Return the (x, y) coordinate for the center point of the cell that contains the specified text.  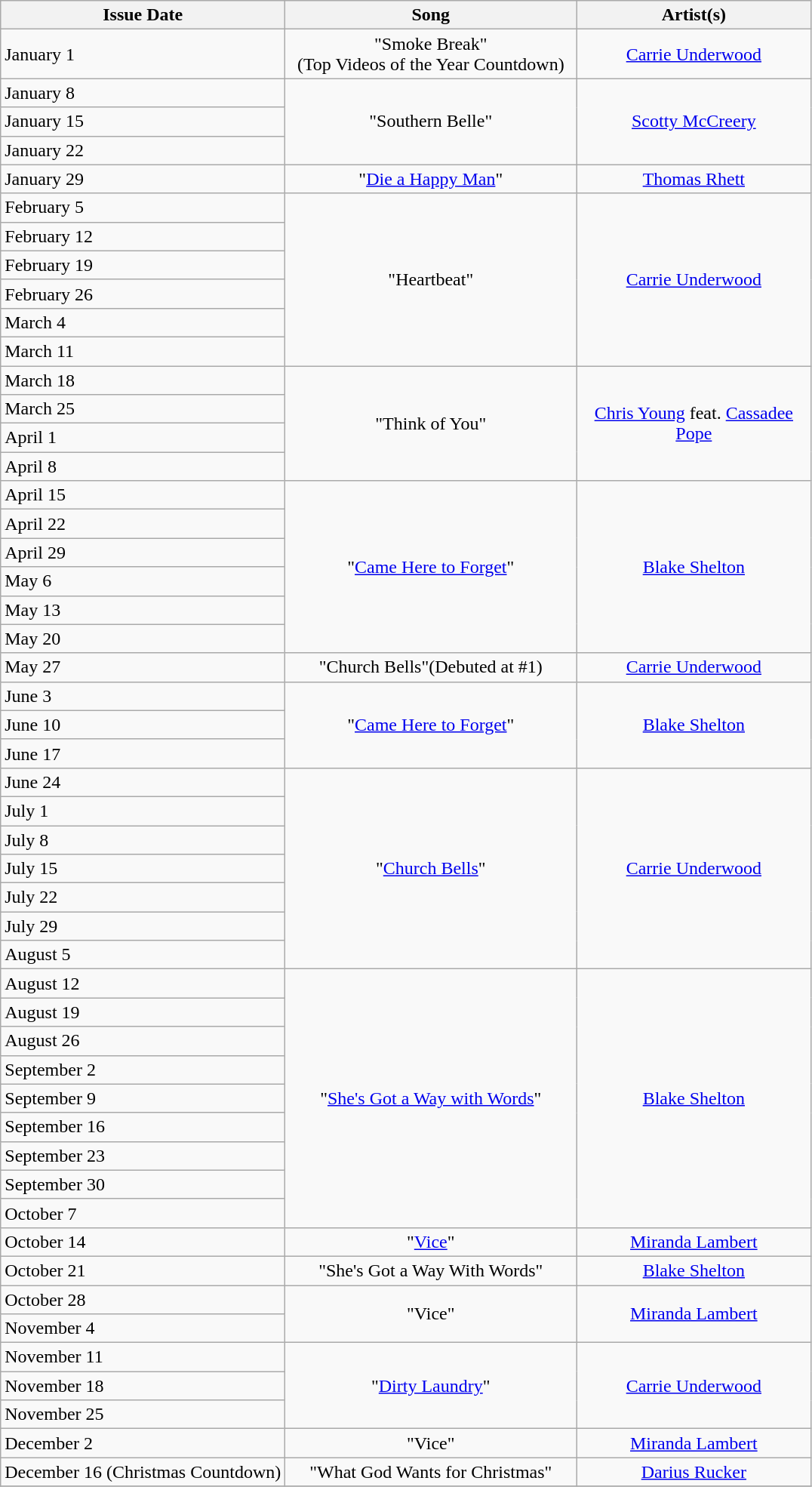
Darius Rucker (694, 1472)
May 27 (143, 667)
April 15 (143, 495)
"Church Bells" (431, 868)
February 26 (143, 294)
May 6 (143, 581)
December 2 (143, 1443)
August 5 (143, 955)
October 21 (143, 1270)
July 22 (143, 897)
Song (431, 15)
October 14 (143, 1242)
June 10 (143, 725)
Scotty McCreery (694, 122)
October 7 (143, 1213)
August 12 (143, 984)
November 18 (143, 1386)
March 25 (143, 409)
February 19 (143, 265)
November 11 (143, 1357)
June 3 (143, 696)
Artist(s) (694, 15)
August 19 (143, 1012)
"Smoke Break"(Top Videos of the Year Countdown) (431, 54)
September 30 (143, 1184)
"Southern Belle" (431, 122)
January 8 (143, 93)
"Heartbeat" (431, 279)
March 11 (143, 351)
July 1 (143, 811)
July 15 (143, 869)
October 28 (143, 1299)
Issue Date (143, 15)
March 4 (143, 322)
August 26 (143, 1041)
January 22 (143, 150)
November 25 (143, 1415)
March 18 (143, 380)
"Dirty Laundry" (431, 1386)
November 4 (143, 1328)
September 9 (143, 1098)
February 5 (143, 208)
September 16 (143, 1127)
"Church Bells"(Debuted at #1) (431, 667)
April 8 (143, 466)
"Think of You" (431, 423)
June 17 (143, 753)
May 20 (143, 639)
April 22 (143, 524)
May 13 (143, 610)
"She's Got a Way with Words" (431, 1099)
Thomas Rhett (694, 179)
January 15 (143, 122)
June 24 (143, 782)
July 8 (143, 840)
April 1 (143, 438)
"What God Wants for Christmas" (431, 1472)
"Die a Happy Man" (431, 179)
January 29 (143, 179)
September 23 (143, 1156)
January 1 (143, 54)
February 12 (143, 236)
July 29 (143, 926)
Chris Young feat. Cassadee Pope (694, 423)
April 29 (143, 553)
September 2 (143, 1070)
December 16 (Christmas Countdown) (143, 1472)
"She's Got a Way With Words" (431, 1270)
